Provide the (x, y) coordinate of the cell's center where the given text is located.  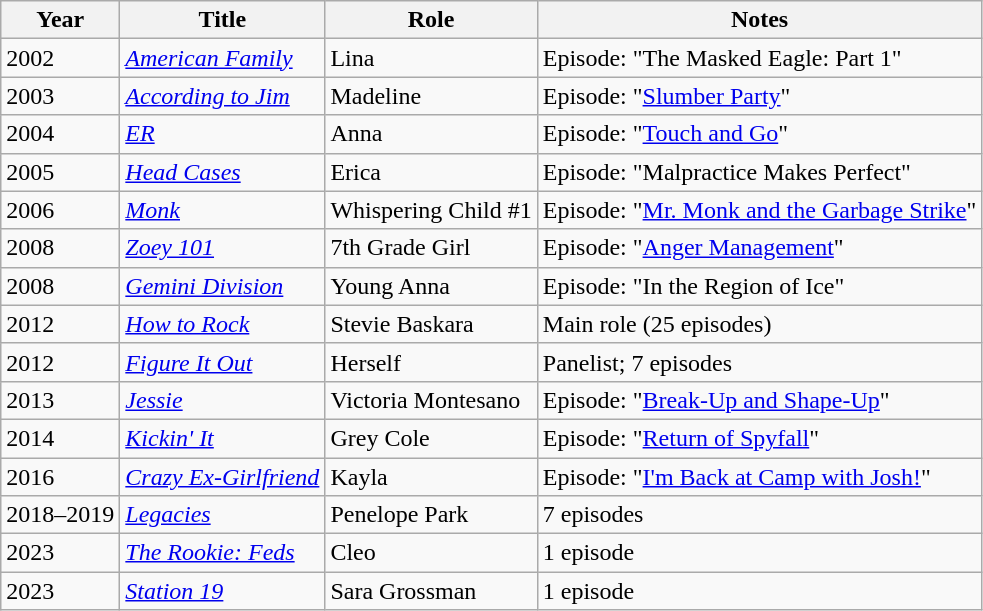
Notes (760, 20)
Episode: "The Masked Eagle: Part 1" (760, 58)
Grey Cole (431, 438)
Episode: "Anger Management" (760, 248)
Sara Grossman (431, 591)
Episode: "I'm Back at Camp with Josh!" (760, 477)
2004 (60, 134)
Year (60, 20)
Kayla (431, 477)
Herself (431, 362)
ER (222, 134)
Lina (431, 58)
Zoey 101 (222, 248)
Head Cases (222, 172)
Whispering Child #1 (431, 210)
Episode: "Malpractice Makes Perfect" (760, 172)
Episode: "Touch and Go" (760, 134)
Madeline (431, 96)
Station 19 (222, 591)
2014 (60, 438)
Kickin' It (222, 438)
Penelope Park (431, 515)
How to Rock (222, 324)
Victoria Montesano (431, 400)
Crazy Ex-Girlfriend (222, 477)
Episode: "Mr. Monk and the Garbage Strike" (760, 210)
Cleo (431, 553)
Episode: "Return of Spyfall" (760, 438)
7 episodes (760, 515)
Gemini Division (222, 286)
Monk (222, 210)
Main role (25 episodes) (760, 324)
2002 (60, 58)
Stevie Baskara (431, 324)
Role (431, 20)
Episode: "Break-Up and Shape-Up" (760, 400)
Erica (431, 172)
Figure It Out (222, 362)
Young Anna (431, 286)
2016 (60, 477)
Anna (431, 134)
Episode: "Slumber Party" (760, 96)
2018–2019 (60, 515)
American Family (222, 58)
Legacies (222, 515)
According to Jim (222, 96)
The Rookie: Feds (222, 553)
2006 (60, 210)
7th Grade Girl (431, 248)
Title (222, 20)
Episode: "In the Region of Ice" (760, 286)
2003 (60, 96)
2005 (60, 172)
Panelist; 7 episodes (760, 362)
2013 (60, 400)
Jessie (222, 400)
